Return the [X, Y] coordinate for the center point of the cell that contains the specified text.  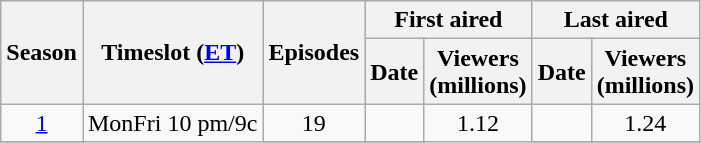
Last aired [616, 20]
MonFri 10 pm/9c [172, 123]
Season [42, 52]
19 [314, 123]
1 [42, 123]
1.12 [478, 123]
Timeslot (ET) [172, 52]
Episodes [314, 52]
1.24 [645, 123]
First aired [448, 20]
